Extract the [X, Y] coordinate from the center of the cell holding the provided text.  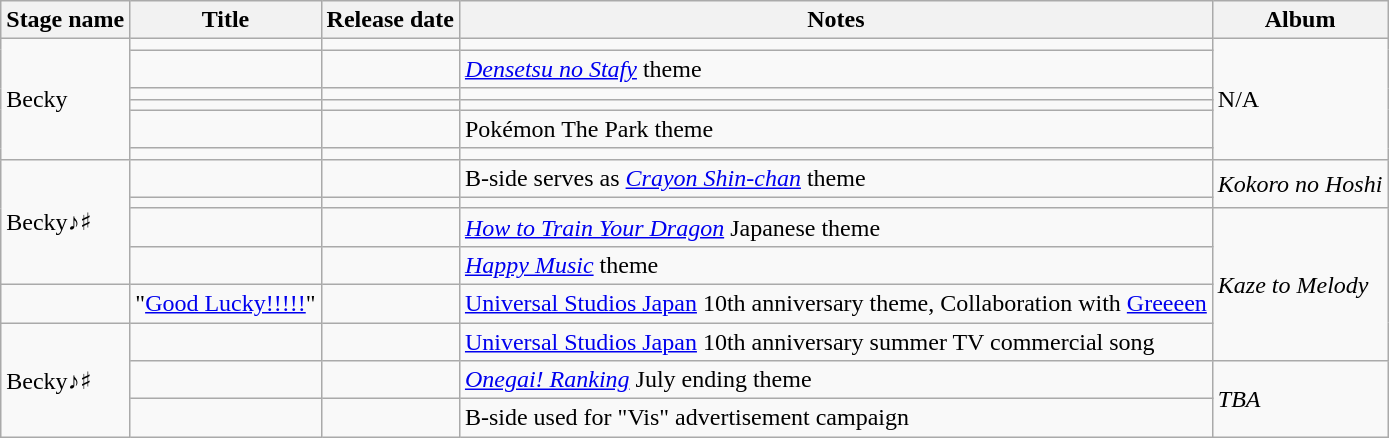
Universal Studios Japan 10th anniversary summer TV commercial song [836, 341]
TBA [1300, 399]
Densetsu no Stafy theme [836, 69]
Onegai! Ranking July ending theme [836, 380]
Happy Music theme [836, 265]
B-side serves as Crayon Shin-chan theme [836, 178]
Album [1300, 20]
Release date [390, 20]
Becky [66, 99]
Kokoro no Hoshi [1300, 184]
Stage name [66, 20]
Notes [836, 20]
N/A [1300, 99]
Pokémon The Park theme [836, 129]
B-side used for "Vis" advertisement campaign [836, 418]
"Good Lucky!!!!!" [226, 303]
How to Train Your Dragon Japanese theme [836, 227]
Title [226, 20]
Kaze to Melody [1300, 284]
Universal Studios Japan 10th anniversary theme, Collaboration with Greeeen [836, 303]
